Detect which cell encompasses the target text, then output its (x, y) center coordinate. 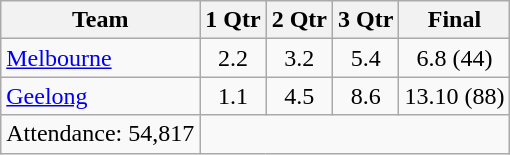
Final (454, 20)
Attendance: 54,817 (100, 134)
4.5 (299, 96)
Geelong (100, 96)
8.6 (366, 96)
3.2 (299, 58)
5.4 (366, 58)
6.8 (44) (454, 58)
1 Qtr (233, 20)
1.1 (233, 96)
2 Qtr (299, 20)
2.2 (233, 58)
Team (100, 20)
13.10 (88) (454, 96)
3 Qtr (366, 20)
Melbourne (100, 58)
